Provide the [X, Y] coordinate of the cell's center where the given text is located.  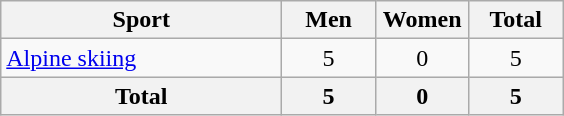
Women [422, 20]
Sport [142, 20]
Alpine skiing [142, 58]
Men [329, 20]
